From the cell containing the given text, extract its center point as [x, y] coordinate. 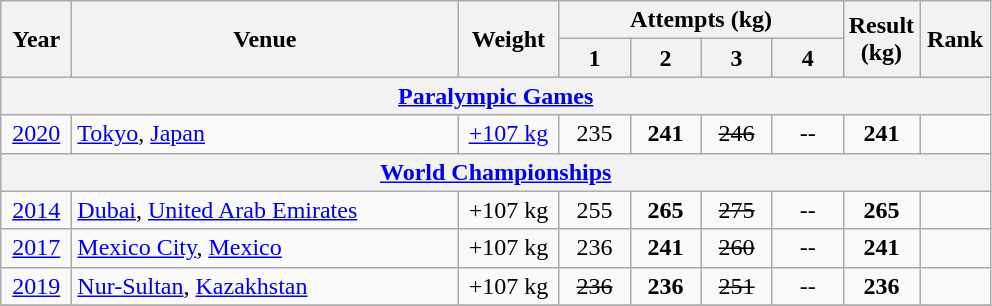
1 [594, 58]
260 [736, 248]
2019 [36, 286]
Nur-Sultan, Kazakhstan [265, 286]
Paralympic Games [496, 96]
Attempts (kg) [701, 20]
4 [808, 58]
Year [36, 39]
2020 [36, 134]
255 [594, 210]
Weight [508, 39]
Dubai, United Arab Emirates [265, 210]
Tokyo, Japan [265, 134]
275 [736, 210]
Mexico City, Mexico [265, 248]
Result (kg) [881, 39]
World Championships [496, 172]
2014 [36, 210]
Venue [265, 39]
246 [736, 134]
235 [594, 134]
2017 [36, 248]
Rank [956, 39]
3 [736, 58]
251 [736, 286]
2 [666, 58]
